Detect which cell encompasses the target text, then output its [x, y] center coordinate. 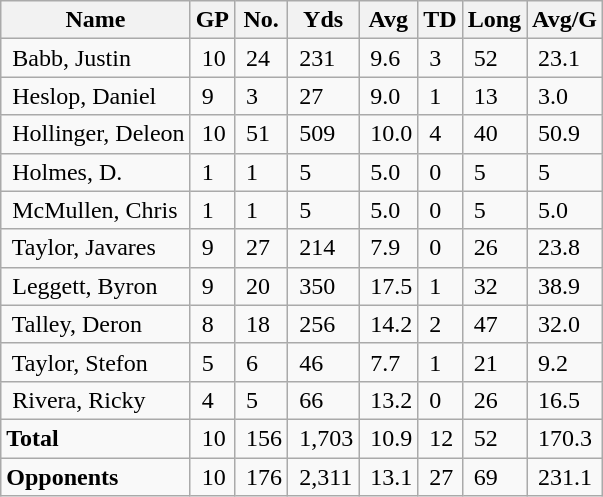
350 [324, 286]
46 [324, 362]
No. [262, 20]
Holmes, D. [96, 172]
Babb, Justin [96, 58]
32.0 [565, 324]
Taylor, Javares [96, 248]
7.7 [388, 362]
9.0 [388, 96]
6 [262, 362]
20 [262, 286]
Total [96, 438]
TD [440, 20]
21 [494, 362]
8 [212, 324]
Long [494, 20]
Name [96, 20]
18 [262, 324]
Yds [324, 20]
17.5 [388, 286]
Opponents [96, 477]
13.1 [388, 477]
13 [494, 96]
66 [324, 400]
176 [262, 477]
38.9 [565, 286]
1,703 [324, 438]
40 [494, 134]
231 [324, 58]
3.0 [565, 96]
Taylor, Stefon [96, 362]
214 [324, 248]
13.2 [388, 400]
9.6 [388, 58]
69 [494, 477]
170.3 [565, 438]
7.9 [388, 248]
Hollinger, Deleon [96, 134]
12 [440, 438]
Rivera, Ricky [96, 400]
509 [324, 134]
47 [494, 324]
50.9 [565, 134]
McMullen, Chris [96, 210]
256 [324, 324]
2,311 [324, 477]
32 [494, 286]
51 [262, 134]
24 [262, 58]
2 [440, 324]
23.8 [565, 248]
16.5 [565, 400]
Heslop, Daniel [96, 96]
Avg [388, 20]
Talley, Deron [96, 324]
10.0 [388, 134]
Leggett, Byron [96, 286]
156 [262, 438]
231.1 [565, 477]
14.2 [388, 324]
23.1 [565, 58]
9.2 [565, 362]
GP [212, 20]
10.9 [388, 438]
Avg/G [565, 20]
